Find where the given text appears and provide that cell's center as [x, y] coordinate. 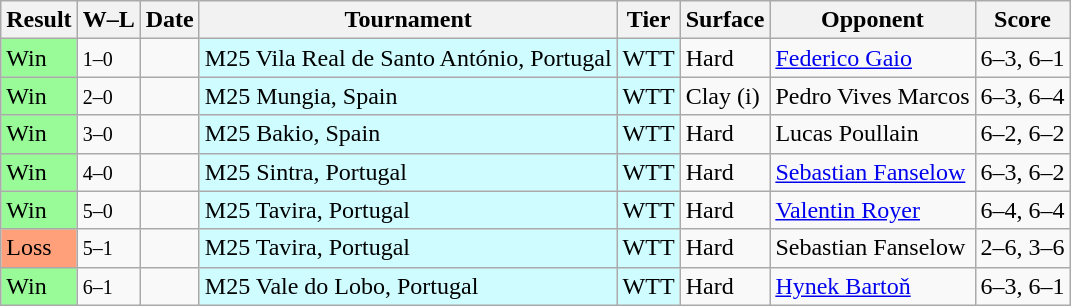
M25 Vila Real de Santo António, Portugal [408, 58]
6–4, 6–4 [1022, 210]
Tournament [408, 20]
6–3, 6–2 [1022, 172]
M25 Bakio, Spain [408, 134]
1–0 [108, 58]
5–1 [108, 248]
Loss [39, 248]
2–6, 3–6 [1022, 248]
4–0 [108, 172]
Clay (i) [725, 96]
6–2, 6–2 [1022, 134]
Pedro Vives Marcos [872, 96]
M25 Mungia, Spain [408, 96]
6–1 [108, 286]
Federico Gaio [872, 58]
Hynek Bartoň [872, 286]
Tier [648, 20]
3–0 [108, 134]
W–L [108, 20]
5–0 [108, 210]
Date [170, 20]
Result [39, 20]
Valentin Royer [872, 210]
M25 Sintra, Portugal [408, 172]
Lucas Poullain [872, 134]
6–3, 6–4 [1022, 96]
Opponent [872, 20]
Surface [725, 20]
M25 Vale do Lobo, Portugal [408, 286]
2–0 [108, 96]
Score [1022, 20]
